Provide the (X, Y) coordinate of the cell's center where the given text is located.  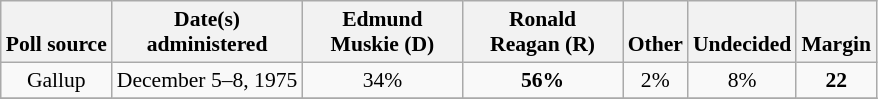
December 5–8, 1975 (208, 80)
Margin (836, 32)
RonaldReagan (R) (542, 32)
2% (656, 80)
Gallup (56, 80)
Date(s)administered (208, 32)
8% (742, 80)
Other (656, 32)
Poll source (56, 32)
Undecided (742, 32)
34% (382, 80)
56% (542, 80)
EdmundMuskie (D) (382, 32)
22 (836, 80)
